Detect which cell encompasses the target text, then output its (x, y) center coordinate. 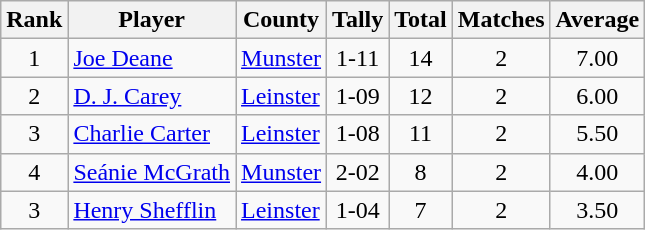
3.50 (598, 210)
Tally (358, 20)
County (282, 20)
1-08 (358, 134)
6.00 (598, 96)
Joe Deane (152, 58)
1 (34, 58)
1-09 (358, 96)
Henry Shefflin (152, 210)
Total (421, 20)
12 (421, 96)
7 (421, 210)
5.50 (598, 134)
D. J. Carey (152, 96)
Average (598, 20)
4 (34, 172)
8 (421, 172)
Rank (34, 20)
4.00 (598, 172)
2-02 (358, 172)
7.00 (598, 58)
1-11 (358, 58)
1-04 (358, 210)
Player (152, 20)
11 (421, 134)
14 (421, 58)
Charlie Carter (152, 134)
Matches (501, 20)
Seánie McGrath (152, 172)
